Detect which cell encompasses the target text, then output its (x, y) center coordinate. 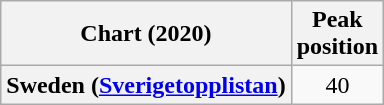
Sweden (Sverigetopplistan) (146, 85)
Peak position (337, 34)
40 (337, 85)
Chart (2020) (146, 34)
